From the cell containing the given text, extract its center point as (x, y) coordinate. 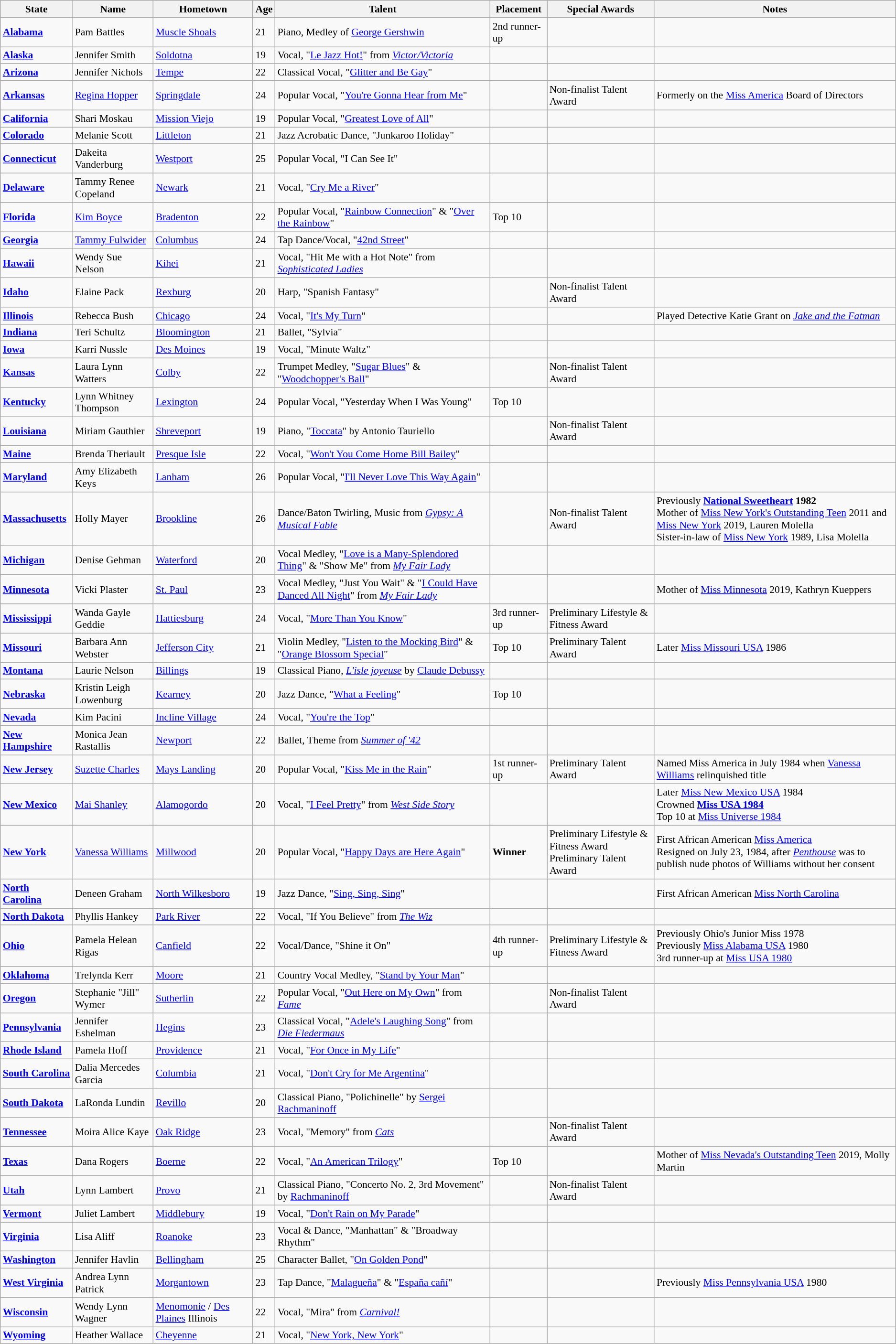
Newark (204, 188)
Special Awards (601, 9)
Violin Medley, "Listen to the Mocking Bird" & "Orange Blossom Special" (383, 648)
Alamogordo (204, 805)
Popular Vocal, "I'll Never Love This Way Again" (383, 478)
Bellingham (204, 1260)
South Carolina (36, 1074)
Popular Vocal, "Happy Days are Here Again" (383, 852)
Florida (36, 217)
Vicki Plaster (113, 590)
Maryland (36, 478)
New Mexico (36, 805)
Character Ballet, "On Golden Pond" (383, 1260)
Trumpet Medley, "Sugar Blues" & "Woodchopper's Ball" (383, 373)
South Dakota (36, 1103)
Pamela Helean Rigas (113, 946)
Connecticut (36, 159)
Wisconsin (36, 1312)
Presque Isle (204, 454)
Rhode Island (36, 1051)
Hegins (204, 1027)
Lexington (204, 402)
Illinois (36, 316)
Arizona (36, 73)
Piano, "Toccata" by Antonio Tauriello (383, 431)
Washington (36, 1260)
Nevada (36, 717)
Wyoming (36, 1335)
Lisa Aliff (113, 1236)
Brookline (204, 519)
First African American Miss North Carolina (775, 893)
Massachusetts (36, 519)
Later Miss New Mexico USA 1984Crowned Miss USA 1984Top 10 at Miss Universe 1984 (775, 805)
Dalia Mercedes Garcia (113, 1074)
Jennifer Havlin (113, 1260)
Shreveport (204, 431)
Mission Viejo (204, 118)
Montana (36, 671)
Tap Dance, "Malagueña" & "España cañí" (383, 1283)
Hattiesburg (204, 618)
Previously Miss Pennsylvania USA 1980 (775, 1283)
Colby (204, 373)
Tammy Fulwider (113, 240)
Park River (204, 917)
Boerne (204, 1161)
Revillo (204, 1103)
Alaska (36, 55)
Dance/Baton Twirling, Music from Gypsy: A Musical Fable (383, 519)
Menomonie / Des Plaines Illinois (204, 1312)
Classical Vocal, "Adele's Laughing Song" from Die Fledermaus (383, 1027)
Ballet, "Sylvia" (383, 333)
Michigan (36, 560)
Moore (204, 975)
Wendy Lynn Wagner (113, 1312)
Georgia (36, 240)
Vocal, "You're the Top" (383, 717)
Rebecca Bush (113, 316)
Utah (36, 1191)
LaRonda Lundin (113, 1103)
Suzette Charles (113, 769)
Vocal, "Le Jazz Hot!" from Victor/Victoria (383, 55)
Kihei (204, 264)
Popular Vocal, "Out Here on My Own" from Fame (383, 999)
Andrea Lynn Patrick (113, 1283)
Preliminary Lifestyle & Fitness AwardPreliminary Talent Award (601, 852)
Hometown (204, 9)
Vocal, "Hit Me with a Hot Note" from Sophisticated Ladies (383, 264)
Barbara Ann Webster (113, 648)
Played Detective Katie Grant on Jake and the Fatman (775, 316)
Regina Hopper (113, 96)
Heather Wallace (113, 1335)
Karri Nussle (113, 350)
Waterford (204, 560)
Vocal, "Memory" from Cats (383, 1132)
Vocal & Dance, "Manhattan" & "Broadway Rhythm" (383, 1236)
Tammy Renee Copeland (113, 188)
Rexburg (204, 292)
Placement (519, 9)
California (36, 118)
Indiana (36, 333)
Arkansas (36, 96)
Vocal, "More Than You Know" (383, 618)
Idaho (36, 292)
Jazz Dance, "What a Feeling" (383, 694)
Popular Vocal, "Rainbow Connection" & "Over the Rainbow" (383, 217)
Tap Dance/Vocal, "42nd Street" (383, 240)
Vocal, "I Feel Pretty" from West Side Story (383, 805)
Amy Elizabeth Keys (113, 478)
Dana Rogers (113, 1161)
New Jersey (36, 769)
Kristin Leigh Lowenburg (113, 694)
Vocal, "For Once in My Life" (383, 1051)
Classical Piano, L'isle joyeuse by Claude Debussy (383, 671)
Maine (36, 454)
1st runner-up (519, 769)
Wanda Gayle Geddie (113, 618)
Talent (383, 9)
Vocal, "Don't Rain on My Parade" (383, 1214)
Colorado (36, 136)
Lynn Lambert (113, 1191)
First African American Miss AmericaResigned on July 23, 1984, after Penthouse was to publish nude photos of Williams without her consent (775, 852)
Springdale (204, 96)
Mississippi (36, 618)
Cheyenne (204, 1335)
Ballet, Theme from Summer of '42 (383, 741)
Phyllis Hankey (113, 917)
Tempe (204, 73)
Missouri (36, 648)
Popular Vocal, "I Can See It" (383, 159)
Columbus (204, 240)
Mother of Miss Minnesota 2019, Kathryn Kueppers (775, 590)
Kearney (204, 694)
Jennifer Nichols (113, 73)
Bradenton (204, 217)
Deneen Graham (113, 893)
Country Vocal Medley, "Stand by Your Man" (383, 975)
Oklahoma (36, 975)
West Virginia (36, 1283)
Minnesota (36, 590)
Vocal, "An American Trilogy" (383, 1161)
Canfield (204, 946)
New York (36, 852)
Monica Jean Rastallis (113, 741)
Texas (36, 1161)
St. Paul (204, 590)
Vocal, "Minute Waltz" (383, 350)
Oregon (36, 999)
Classical Piano, "Concerto No. 2, 3rd Movement" by Rachmaninoff (383, 1191)
Named Miss America in July 1984 when Vanessa Williams relinquished title (775, 769)
Newport (204, 741)
Harp, "Spanish Fantasy" (383, 292)
Previously Ohio's Junior Miss 1978Previously Miss Alabama USA 19803rd runner-up at Miss USA 1980 (775, 946)
Later Miss Missouri USA 1986 (775, 648)
Kim Pacini (113, 717)
Jefferson City (204, 648)
Sutherlin (204, 999)
Juliet Lambert (113, 1214)
Formerly on the Miss America Board of Directors (775, 96)
Lanham (204, 478)
Middlebury (204, 1214)
Trelynda Kerr (113, 975)
North Dakota (36, 917)
Hawaii (36, 264)
Lynn Whitney Thompson (113, 402)
Tennessee (36, 1132)
Vocal, "Mira" from Carnival! (383, 1312)
Laura Lynn Watters (113, 373)
Piano, Medley of George Gershwin (383, 32)
Alabama (36, 32)
Vocal, "Won't You Come Home Bill Bailey" (383, 454)
Wendy Sue Nelson (113, 264)
Vocal Medley, "Love is a Many-Splendored Thing" & "Show Me" from My Fair Lady (383, 560)
Vocal, "It's My Turn" (383, 316)
Kim Boyce (113, 217)
Kentucky (36, 402)
Brenda Theriault (113, 454)
Pennsylvania (36, 1027)
Jennifer Eshelman (113, 1027)
Jennifer Smith (113, 55)
Vocal, "New York, New York" (383, 1335)
Columbia (204, 1074)
Iowa (36, 350)
Soldotna (204, 55)
Ohio (36, 946)
Mays Landing (204, 769)
Laurie Nelson (113, 671)
Stephanie "Jill" Wymer (113, 999)
Muscle Shoals (204, 32)
Vocal, "Don't Cry for Me Argentina" (383, 1074)
Popular Vocal, "You're Gonna Hear from Me" (383, 96)
Vocal/Dance, "Shine it On" (383, 946)
Delaware (36, 188)
Elaine Pack (113, 292)
Mother of Miss Nevada's Outstanding Teen 2019, Molly Martin (775, 1161)
Dakeita Vanderburg (113, 159)
Pamela Hoff (113, 1051)
Louisiana (36, 431)
Pam Battles (113, 32)
Westport (204, 159)
Classical Vocal, "Glitter and Be Gay" (383, 73)
Winner (519, 852)
Providence (204, 1051)
Chicago (204, 316)
Virginia (36, 1236)
Holly Mayer (113, 519)
Des Moines (204, 350)
4th runner-up (519, 946)
Vanessa Williams (113, 852)
Kansas (36, 373)
Oak Ridge (204, 1132)
Mai Shanley (113, 805)
Vocal, "Cry Me a River" (383, 188)
Name (113, 9)
3rd runner-up (519, 618)
Roanoke (204, 1236)
Jazz Dance, "Sing, Sing, Sing" (383, 893)
Vocal, "If You Believe" from The Wiz (383, 917)
Age (264, 9)
Millwood (204, 852)
Nebraska (36, 694)
North Wilkesboro (204, 893)
Jazz Acrobatic Dance, "Junkaroo Holiday" (383, 136)
Miriam Gauthier (113, 431)
Notes (775, 9)
New Hampshire (36, 741)
Melanie Scott (113, 136)
Moira Alice Kaye (113, 1132)
Denise Gehman (113, 560)
Morgantown (204, 1283)
Bloomington (204, 333)
Billings (204, 671)
State (36, 9)
2nd runner-up (519, 32)
Popular Vocal, "Yesterday When I Was Young" (383, 402)
Littleton (204, 136)
Popular Vocal, "Greatest Love of All" (383, 118)
Provo (204, 1191)
Vocal Medley, "Just You Wait" & "I Could Have Danced All Night" from My Fair Lady (383, 590)
North Carolina (36, 893)
Teri Schultz (113, 333)
Popular Vocal, "Kiss Me in the Rain" (383, 769)
Incline Village (204, 717)
Shari Moskau (113, 118)
Vermont (36, 1214)
Classical Piano, "Polichinelle" by Sergei Rachmaninoff (383, 1103)
